For the text-containing cell, return its midpoint in [X, Y] coordinate format. 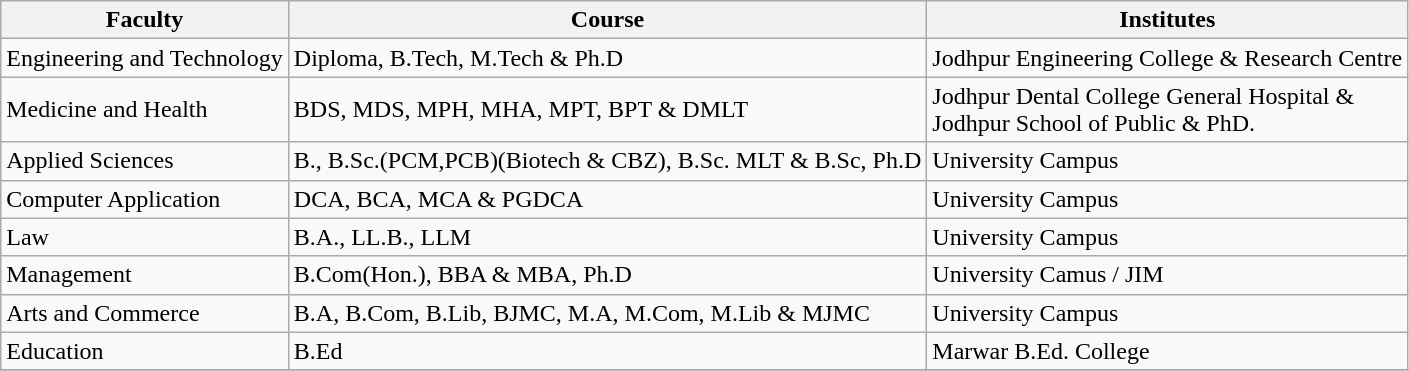
Engineering and Technology [145, 58]
Applied Sciences [145, 161]
Faculty [145, 20]
Computer Application [145, 199]
Course [607, 20]
Arts and Commerce [145, 313]
BDS, MDS, MPH, MHA, MPT, BPT & DMLT [607, 110]
B., B.Sc.(PCM,PCB)(Biotech & CBZ), B.Sc. MLT & B.Sc, Ph.D [607, 161]
Education [145, 351]
Management [145, 275]
DCA, BCA, MCA & PGDCA [607, 199]
Law [145, 237]
B.Ed [607, 351]
Jodhpur Engineering College & Research Centre [1168, 58]
Diploma, B.Tech, M.Tech & Ph.D [607, 58]
B.A, B.Com, B.Lib, BJMC, M.A, M.Com, M.Lib & MJMC [607, 313]
University Camus / JIM [1168, 275]
Jodhpur Dental College General Hospital &Jodhpur School of Public & PhD. [1168, 110]
Medicine and Health [145, 110]
Institutes [1168, 20]
Marwar B.Ed. College [1168, 351]
B.Com(Hon.), BBA & MBA, Ph.D [607, 275]
B.A., LL.B., LLM [607, 237]
